Provide the (X, Y) coordinate of the cell's center where the given text is located.  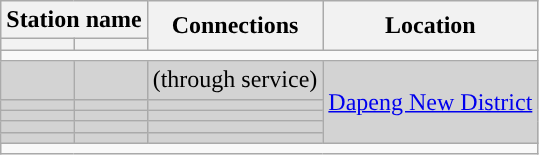
Dapeng New District (430, 102)
(through service) (235, 80)
Location (430, 26)
Connections (235, 26)
Station name (74, 20)
